Provide the [X, Y] coordinate of the cell's center where the given text is located.  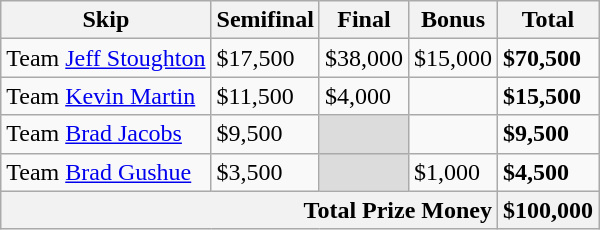
$4,500 [548, 172]
Total [548, 20]
$15,000 [452, 58]
$17,500 [265, 58]
$11,500 [265, 96]
Bonus [452, 20]
$70,500 [548, 58]
Total Prize Money [250, 210]
$15,500 [548, 96]
Team Brad Jacobs [106, 134]
Semifinal [265, 20]
$3,500 [265, 172]
Team Kevin Martin [106, 96]
Skip [106, 20]
Final [364, 20]
Team Brad Gushue [106, 172]
$38,000 [364, 58]
$4,000 [364, 96]
$1,000 [452, 172]
$100,000 [548, 210]
Team Jeff Stoughton [106, 58]
